Pinpoint the cell where the given text exists, returning its [X, Y] midpoint coordinate. 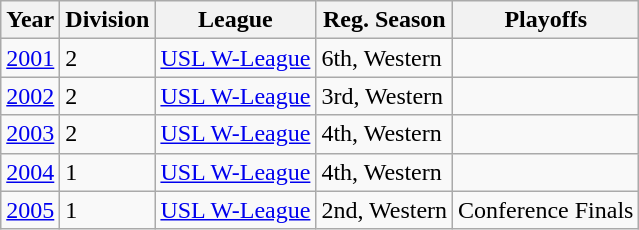
2004 [30, 172]
Playoffs [546, 20]
3rd, Western [384, 96]
Conference Finals [546, 210]
Division [108, 20]
Reg. Season [384, 20]
6th, Western [384, 58]
2002 [30, 96]
2nd, Western [384, 210]
Year [30, 20]
League [236, 20]
2003 [30, 134]
2005 [30, 210]
2001 [30, 58]
